Output the [x, y] coordinate of the center of the cell containing the given text.  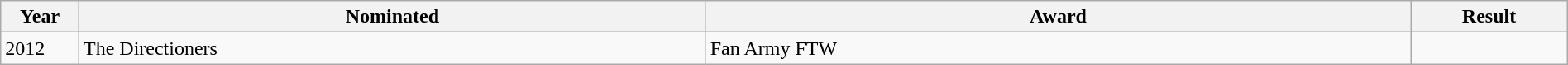
Award [1059, 17]
Result [1489, 17]
Nominated [392, 17]
Fan Army FTW [1059, 48]
2012 [40, 48]
The Directioners [392, 48]
Year [40, 17]
